Identify which cell holds the provided text, then report its [X, Y] central coordinate. 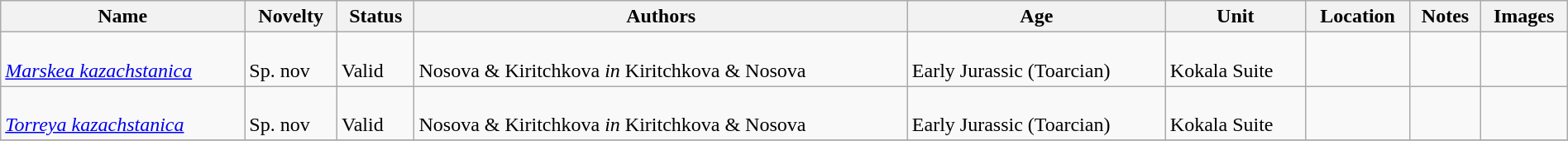
Images [1523, 17]
Age [1036, 17]
Torreya kazachstanica [122, 113]
Marskea kazachstanica [122, 60]
Novelty [291, 17]
Location [1358, 17]
Unit [1236, 17]
Notes [1446, 17]
Authors [661, 17]
Name [122, 17]
Status [375, 17]
